Capture the cell that displays the provided text and extract its [x, y] central coordinate. 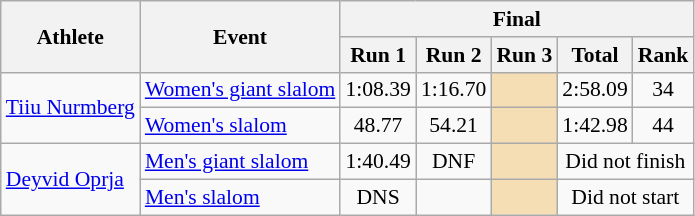
Run 1 [378, 55]
Women's slalom [240, 126]
34 [664, 90]
Tiiu Nurmberg [70, 108]
1:40.49 [378, 162]
Run 3 [524, 55]
Event [240, 36]
Women's giant slalom [240, 90]
Final [516, 19]
Did not start [625, 197]
44 [664, 126]
Rank [664, 55]
1:16.70 [454, 90]
Run 2 [454, 55]
Total [594, 55]
48.77 [378, 126]
1:08.39 [378, 90]
2:58.09 [594, 90]
54.21 [454, 126]
Men's giant slalom [240, 162]
Athlete [70, 36]
Deyvid Oprja [70, 180]
Did not finish [625, 162]
1:42.98 [594, 126]
DNS [378, 197]
Men's slalom [240, 197]
DNF [454, 162]
